Output the [X, Y] coordinate of the center of the cell containing the given text.  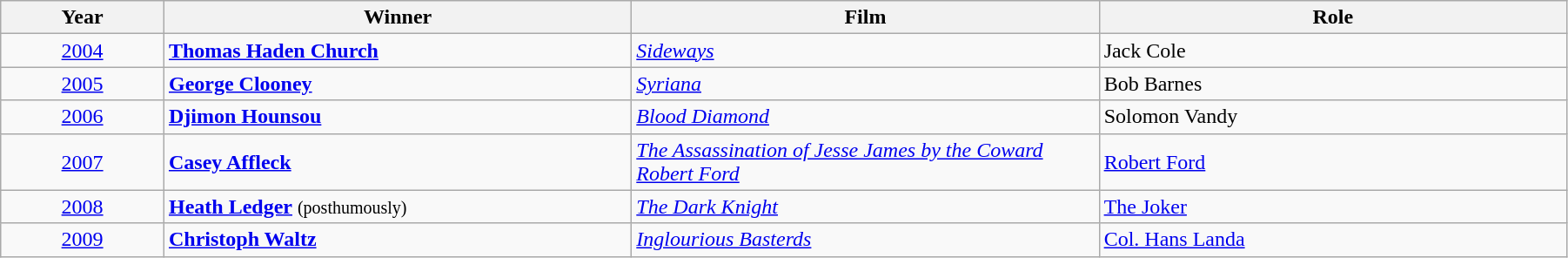
Robert Ford [1333, 162]
Thomas Haden Church [397, 51]
Casey Affleck [397, 162]
Djimon Hounsou [397, 117]
The Joker [1333, 207]
2006 [83, 117]
Sideways [865, 51]
Blood Diamond [865, 117]
Inglourious Basterds [865, 240]
Heath Ledger (posthumously) [397, 207]
Syriana [865, 84]
2007 [83, 162]
Film [865, 17]
The Assassination of Jesse James by the Coward Robert Ford [865, 162]
2005 [83, 84]
2009 [83, 240]
Col. Hans Landa [1333, 240]
Winner [397, 17]
2008 [83, 207]
Jack Cole [1333, 51]
The Dark Knight [865, 207]
Bob Barnes [1333, 84]
Role [1333, 17]
Year [83, 17]
2004 [83, 51]
Solomon Vandy [1333, 117]
Christoph Waltz [397, 240]
George Clooney [397, 84]
